Detect which cell encompasses the target text, then output its [X, Y] center coordinate. 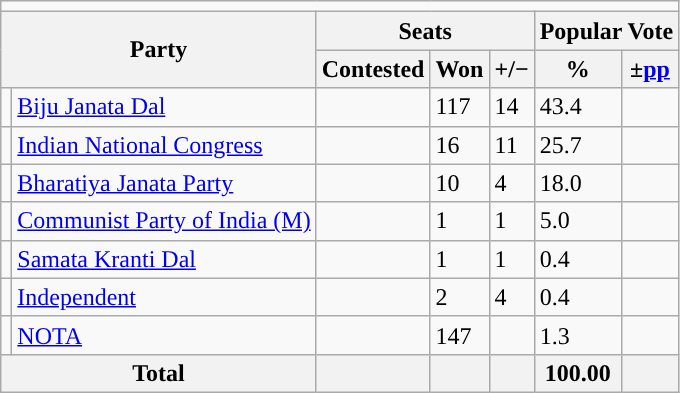
Indian National Congress [164, 145]
Popular Vote [606, 31]
Seats [425, 31]
16 [460, 145]
Communist Party of India (M) [164, 221]
147 [460, 335]
2 [460, 297]
Total [158, 373]
NOTA [164, 335]
11 [512, 145]
Independent [164, 297]
Samata Kranti Dal [164, 259]
100.00 [578, 373]
5.0 [578, 221]
43.4 [578, 107]
% [578, 69]
10 [460, 183]
Won [460, 69]
Biju Janata Dal [164, 107]
+/− [512, 69]
1.3 [578, 335]
Party [158, 50]
14 [512, 107]
25.7 [578, 145]
18.0 [578, 183]
Contested [373, 69]
117 [460, 107]
Bharatiya Janata Party [164, 183]
±pp [650, 69]
